Determine the [x, y] coordinate at the center of the cell enclosing the given text.  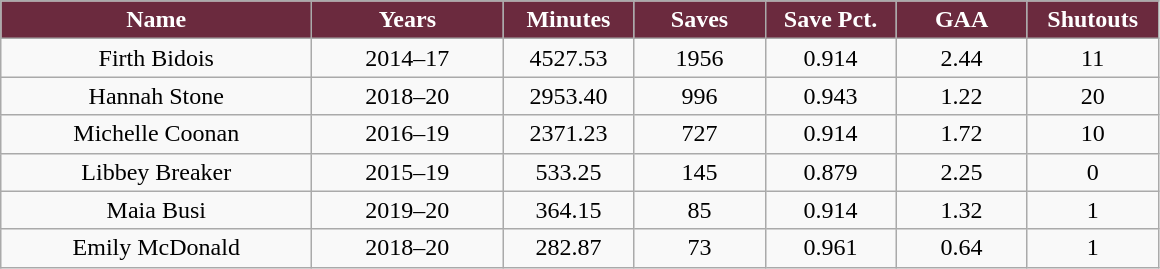
Emily McDonald [156, 248]
Save Pct. [830, 20]
2014–17 [408, 58]
Libbey Breaker [156, 172]
727 [700, 134]
2.25 [962, 172]
1.22 [962, 96]
2371.23 [568, 134]
0.961 [830, 248]
0.879 [830, 172]
1.32 [962, 210]
2015–19 [408, 172]
GAA [962, 20]
Maia Busi [156, 210]
73 [700, 248]
1956 [700, 58]
Name [156, 20]
Michelle Coonan [156, 134]
145 [700, 172]
282.87 [568, 248]
Years [408, 20]
0.64 [962, 248]
Shutouts [1092, 20]
Firth Bidois [156, 58]
85 [700, 210]
2.44 [962, 58]
1.72 [962, 134]
2953.40 [568, 96]
Hannah Stone [156, 96]
996 [700, 96]
0.943 [830, 96]
11 [1092, 58]
10 [1092, 134]
2016–19 [408, 134]
533.25 [568, 172]
Minutes [568, 20]
364.15 [568, 210]
2019–20 [408, 210]
0 [1092, 172]
Saves [700, 20]
20 [1092, 96]
4527.53 [568, 58]
